Locate the cell with the specified text and output its [X, Y] center coordinate. 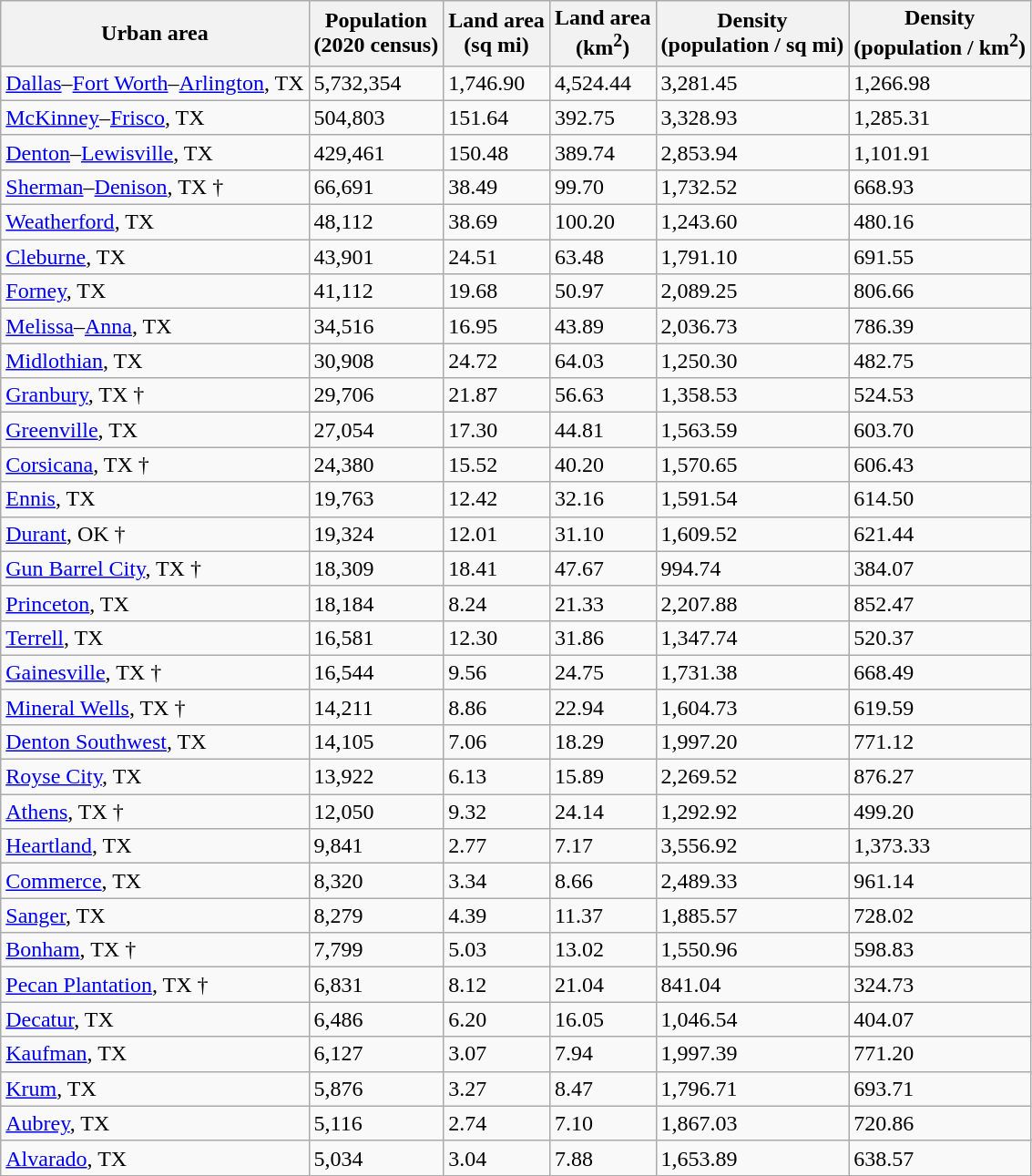
482.75 [940, 361]
24.75 [603, 672]
504,803 [376, 118]
1,243.60 [752, 222]
19,763 [376, 499]
Heartland, TX [155, 846]
524.53 [940, 395]
Athens, TX † [155, 812]
43,901 [376, 257]
Denton Southwest, TX [155, 741]
12.30 [497, 638]
1,791.10 [752, 257]
728.02 [940, 915]
43.89 [603, 326]
Cleburne, TX [155, 257]
852.47 [940, 603]
2,489.33 [752, 881]
1,358.53 [752, 395]
7.10 [603, 1123]
8,279 [376, 915]
771.20 [940, 1054]
598.83 [940, 950]
Granbury, TX † [155, 395]
1,731.38 [752, 672]
16.05 [603, 1019]
56.63 [603, 395]
Melissa–Anna, TX [155, 326]
150.48 [497, 152]
2.74 [497, 1123]
2.77 [497, 846]
1,101.91 [940, 152]
22.94 [603, 707]
Decatur, TX [155, 1019]
15.52 [497, 465]
1,570.65 [752, 465]
Greenville, TX [155, 430]
16,544 [376, 672]
786.39 [940, 326]
18.29 [603, 741]
151.64 [497, 118]
14,105 [376, 741]
994.74 [752, 568]
1,746.90 [497, 83]
9.56 [497, 672]
638.57 [940, 1158]
2,089.25 [752, 291]
Density(population / sq mi) [752, 34]
32.16 [603, 499]
14,211 [376, 707]
99.70 [603, 187]
3,281.45 [752, 83]
16.95 [497, 326]
13,922 [376, 777]
3,556.92 [752, 846]
34,516 [376, 326]
1,347.74 [752, 638]
384.07 [940, 568]
389.74 [603, 152]
24.14 [603, 812]
Ennis, TX [155, 499]
324.73 [940, 985]
1,796.71 [752, 1089]
Dallas–Fort Worth–Arlington, TX [155, 83]
1,373.33 [940, 846]
2,269.52 [752, 777]
7.06 [497, 741]
5,034 [376, 1158]
6,127 [376, 1054]
619.59 [940, 707]
21.87 [497, 395]
Gun Barrel City, TX † [155, 568]
Alvarado, TX [155, 1158]
Denton–Lewisville, TX [155, 152]
38.49 [497, 187]
4,524.44 [603, 83]
63.48 [603, 257]
Royse City, TX [155, 777]
3.07 [497, 1054]
Commerce, TX [155, 881]
1,732.52 [752, 187]
8.24 [497, 603]
720.86 [940, 1123]
1,550.96 [752, 950]
3.34 [497, 881]
404.07 [940, 1019]
1,046.54 [752, 1019]
499.20 [940, 812]
8,320 [376, 881]
12.42 [497, 499]
1,266.98 [940, 83]
8.66 [603, 881]
40.20 [603, 465]
2,036.73 [752, 326]
50.97 [603, 291]
Sanger, TX [155, 915]
66,691 [376, 187]
9.32 [497, 812]
392.75 [603, 118]
1,604.73 [752, 707]
21.33 [603, 603]
41,112 [376, 291]
841.04 [752, 985]
31.10 [603, 534]
1,250.30 [752, 361]
5,876 [376, 1089]
1,867.03 [752, 1123]
8.12 [497, 985]
2,207.88 [752, 603]
24.51 [497, 257]
Durant, OK † [155, 534]
Population(2020 census) [376, 34]
18,309 [376, 568]
Gainesville, TX † [155, 672]
5.03 [497, 950]
3,328.93 [752, 118]
13.02 [603, 950]
29,706 [376, 395]
Forney, TX [155, 291]
621.44 [940, 534]
806.66 [940, 291]
7.17 [603, 846]
47.67 [603, 568]
Urban area [155, 34]
64.03 [603, 361]
31.86 [603, 638]
3.04 [497, 1158]
Weatherford, TX [155, 222]
44.81 [603, 430]
1,997.20 [752, 741]
30,908 [376, 361]
Mineral Wells, TX † [155, 707]
1,292.92 [752, 812]
18.41 [497, 568]
8.47 [603, 1089]
668.49 [940, 672]
8.86 [497, 707]
Bonham, TX † [155, 950]
1,591.54 [752, 499]
24.72 [497, 361]
Terrell, TX [155, 638]
614.50 [940, 499]
6.20 [497, 1019]
5,116 [376, 1123]
4.39 [497, 915]
Land area(sq mi) [497, 34]
603.70 [940, 430]
Density(population / km2) [940, 34]
21.04 [603, 985]
19.68 [497, 291]
Aubrey, TX [155, 1123]
1,885.57 [752, 915]
1,653.89 [752, 1158]
Pecan Plantation, TX † [155, 985]
1,285.31 [940, 118]
1,563.59 [752, 430]
1,997.39 [752, 1054]
Krum, TX [155, 1089]
6,486 [376, 1019]
3.27 [497, 1089]
11.37 [603, 915]
876.27 [940, 777]
668.93 [940, 187]
16,581 [376, 638]
693.71 [940, 1089]
2,853.94 [752, 152]
Sherman–Denison, TX † [155, 187]
15.89 [603, 777]
McKinney–Frisco, TX [155, 118]
Corsicana, TX † [155, 465]
691.55 [940, 257]
18,184 [376, 603]
Midlothian, TX [155, 361]
6.13 [497, 777]
429,461 [376, 152]
5,732,354 [376, 83]
7,799 [376, 950]
17.30 [497, 430]
Kaufman, TX [155, 1054]
27,054 [376, 430]
24,380 [376, 465]
1,609.52 [752, 534]
9,841 [376, 846]
961.14 [940, 881]
19,324 [376, 534]
7.88 [603, 1158]
Land area(km2) [603, 34]
6,831 [376, 985]
100.20 [603, 222]
12.01 [497, 534]
520.37 [940, 638]
48,112 [376, 222]
606.43 [940, 465]
Princeton, TX [155, 603]
12,050 [376, 812]
480.16 [940, 222]
771.12 [940, 741]
7.94 [603, 1054]
38.69 [497, 222]
